Extract the (x, y) coordinate from the center of the cell holding the provided text.  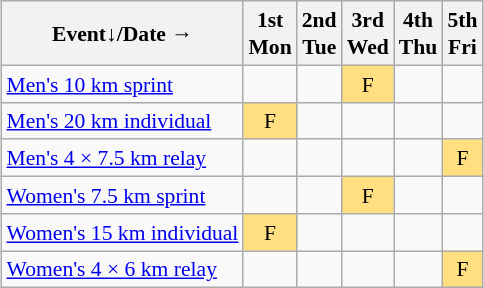
Men's 4 × 7.5 km relay (123, 158)
4thThu (418, 33)
Women's 7.5 km sprint (123, 194)
Men's 20 km individual (123, 120)
2ndTue (320, 33)
5thFri (462, 33)
Men's 10 km sprint (123, 84)
1stMon (270, 33)
3rdWed (368, 33)
Event↓/Date → (123, 33)
Women's 4 × 6 km relay (123, 268)
Women's 15 km individual (123, 232)
